From the cell containing the given text, extract its center point as (X, Y) coordinate. 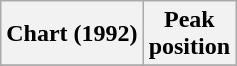
Chart (1992) (72, 34)
Peakposition (189, 34)
